Capture the cell that displays the provided text and extract its [X, Y] central coordinate. 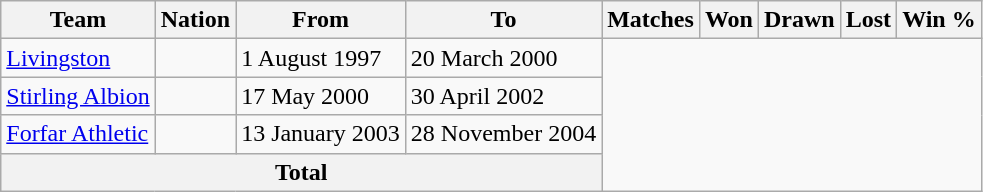
30 April 2002 [503, 96]
Livingston [78, 58]
28 November 2004 [503, 134]
To [503, 20]
Forfar Athletic [78, 134]
Matches [651, 20]
Won [728, 20]
13 January 2003 [321, 134]
20 March 2000 [503, 58]
Drawn [799, 20]
Nation [195, 20]
Total [302, 172]
Stirling Albion [78, 96]
Team [78, 20]
17 May 2000 [321, 96]
Win % [940, 20]
1 August 1997 [321, 58]
From [321, 20]
Lost [868, 20]
